Return (X, Y) of the center of cell containing provided text 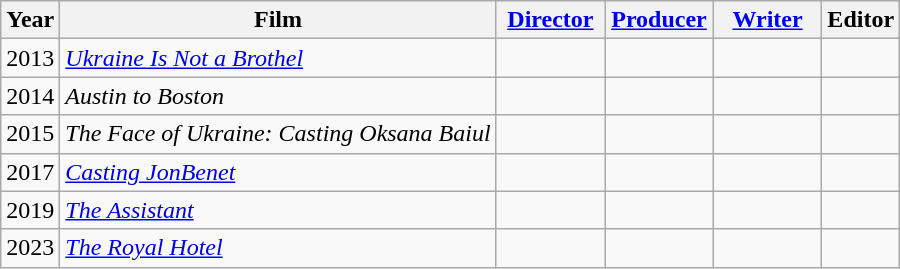
The Assistant (278, 210)
Producer (660, 20)
Director (550, 20)
The Royal Hotel (278, 248)
2014 (30, 96)
Austin to Boston (278, 96)
2023 (30, 248)
2017 (30, 172)
Writer (768, 20)
Film (278, 20)
Ukraine Is Not a Brothel (278, 58)
2015 (30, 134)
2019 (30, 210)
The Face of Ukraine: Casting Oksana Baiul (278, 134)
Editor (861, 20)
2013 (30, 58)
Casting JonBenet (278, 172)
Year (30, 20)
